Search for the cell housing the specified text and yield its [x, y] center coordinate. 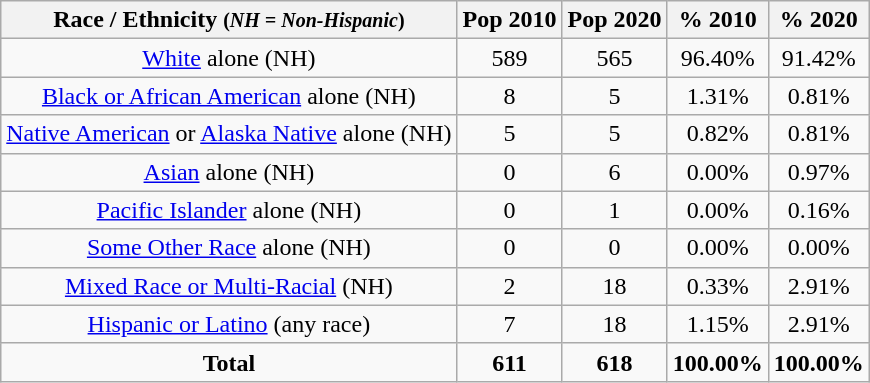
Native American or Alaska Native alone (NH) [229, 134]
Pacific Islander alone (NH) [229, 210]
91.42% [818, 58]
1 [614, 210]
589 [510, 58]
7 [510, 324]
2 [510, 286]
96.40% [718, 58]
8 [510, 96]
Pop 2020 [614, 20]
1.31% [718, 96]
Asian alone (NH) [229, 172]
% 2020 [818, 20]
618 [614, 362]
0.97% [818, 172]
Black or African American alone (NH) [229, 96]
% 2010 [718, 20]
Hispanic or Latino (any race) [229, 324]
Total [229, 362]
0.82% [718, 134]
0.33% [718, 286]
Some Other Race alone (NH) [229, 248]
611 [510, 362]
1.15% [718, 324]
565 [614, 58]
0.16% [818, 210]
Pop 2010 [510, 20]
White alone (NH) [229, 58]
Race / Ethnicity (NH = Non-Hispanic) [229, 20]
6 [614, 172]
Mixed Race or Multi-Racial (NH) [229, 286]
